Locate the cell with the specified text and output its (x, y) center coordinate. 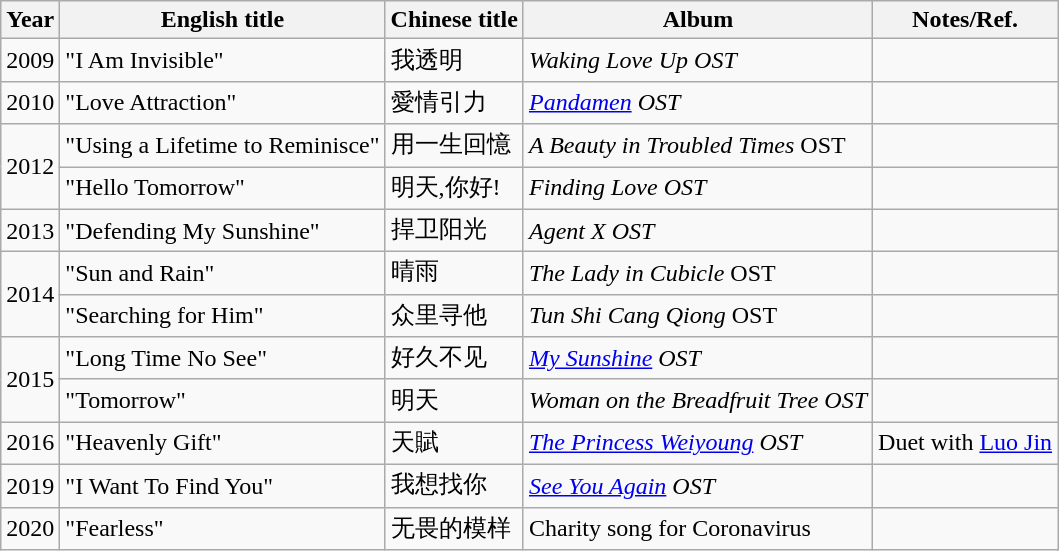
"Searching for Him" (222, 316)
明天,你好! (454, 188)
Charity song for Coronavirus (698, 528)
"I Am Invisible" (222, 60)
天賦 (454, 444)
2020 (30, 528)
Album (698, 20)
Year (30, 20)
"Using a Lifetime to Reminisce" (222, 146)
"Heavenly Gift" (222, 444)
明天 (454, 400)
"I Want To Find You" (222, 486)
"Tomorrow" (222, 400)
Finding Love OST (698, 188)
2009 (30, 60)
好久不见 (454, 358)
Duet with Luo Jin (966, 444)
2010 (30, 102)
My Sunshine OST (698, 358)
The Lady in Cubicle OST (698, 274)
"Fearless" (222, 528)
Agent X OST (698, 230)
众里寻他 (454, 316)
无畏的模样 (454, 528)
"Love Attraction" (222, 102)
2014 (30, 294)
Waking Love Up OST (698, 60)
"Hello Tomorrow" (222, 188)
晴雨 (454, 274)
Woman on the Breadfruit Tree OST (698, 400)
2013 (30, 230)
愛情引力 (454, 102)
2019 (30, 486)
2012 (30, 166)
See You Again OST (698, 486)
我想找你 (454, 486)
2016 (30, 444)
English title (222, 20)
我透明 (454, 60)
"Defending My Sunshine" (222, 230)
Pandamen OST (698, 102)
用一生回憶 (454, 146)
Chinese title (454, 20)
The Princess Weiyoung OST (698, 444)
Tun Shi Cang Qiong OST (698, 316)
A Beauty in Troubled Times OST (698, 146)
捍卫阳光 (454, 230)
"Long Time No See" (222, 358)
Notes/Ref. (966, 20)
2015 (30, 380)
"Sun and Rain" (222, 274)
